Locate the cell with the specified text and output its (X, Y) center coordinate. 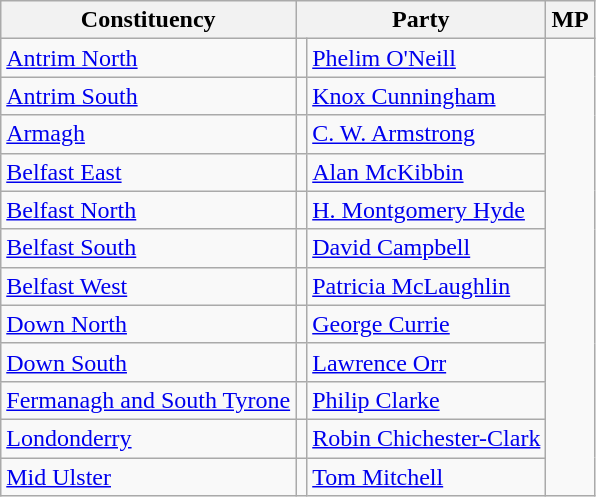
Phelim O'Neill (426, 58)
Philip Clarke (426, 400)
Tom Mitchell (426, 477)
Alan McKibbin (426, 172)
Belfast South (148, 248)
Belfast North (148, 210)
Mid Ulster (148, 477)
Belfast West (148, 286)
Patricia McLaughlin (426, 286)
David Campbell (426, 248)
Fermanagh and South Tyrone (148, 400)
Lawrence Orr (426, 362)
George Currie (426, 324)
Antrim South (148, 96)
Constituency (148, 20)
Down South (148, 362)
C. W. Armstrong (426, 134)
Londonderry (148, 438)
Knox Cunningham (426, 96)
H. Montgomery Hyde (426, 210)
MP (570, 20)
Party (421, 20)
Armagh (148, 134)
Belfast East (148, 172)
Robin Chichester-Clark (426, 438)
Down North (148, 324)
Antrim North (148, 58)
